For the text-containing cell, return its midpoint in [X, Y] coordinate format. 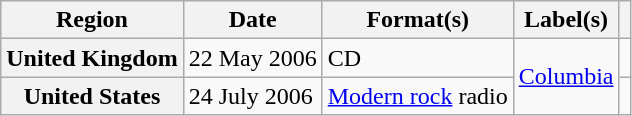
22 May 2006 [252, 58]
Region [92, 20]
Date [252, 20]
Modern rock radio [418, 96]
Label(s) [566, 20]
Columbia [566, 77]
24 July 2006 [252, 96]
United Kingdom [92, 58]
United States [92, 96]
Format(s) [418, 20]
CD [418, 58]
